Determine the [X, Y] coordinate at the center of the cell enclosing the given text.  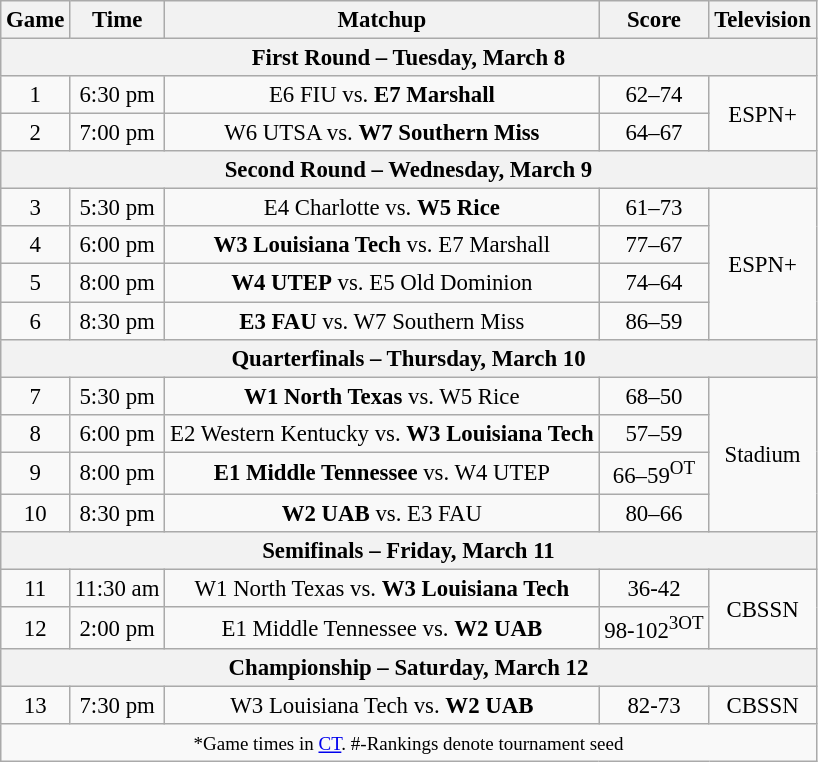
W4 UTEP vs. E5 Old Dominion [382, 283]
W6 UTSA vs. W7 Southern Miss [382, 133]
E1 Middle Tennessee vs. W2 UAB [382, 628]
68–50 [654, 396]
66–59OT [654, 473]
W3 Louisiana Tech vs. E7 Marshall [382, 245]
77–67 [654, 245]
E2 Western Kentucky vs. W3 Louisiana Tech [382, 433]
2:00 pm [118, 628]
Game [36, 20]
3 [36, 208]
First Round – Tuesday, March 8 [408, 58]
7:00 pm [118, 133]
8 [36, 433]
13 [36, 706]
2 [36, 133]
Stadium [762, 454]
57–59 [654, 433]
9 [36, 473]
6 [36, 321]
4 [36, 245]
7:30 pm [118, 706]
Quarterfinals – Thursday, March 10 [408, 358]
Time [118, 20]
Semifinals – Friday, March 11 [408, 551]
E6 FIU vs. E7 Marshall [382, 95]
61–73 [654, 208]
W3 Louisiana Tech vs. W2 UAB [382, 706]
Championship – Saturday, March 12 [408, 668]
W1 North Texas vs. W3 Louisiana Tech [382, 588]
1 [36, 95]
36-42 [654, 588]
E3 FAU vs. W7 Southern Miss [382, 321]
12 [36, 628]
*Game times in CT. #-Rankings denote tournament seed [408, 743]
E4 Charlotte vs. W5 Rice [382, 208]
86–59 [654, 321]
62–74 [654, 95]
11:30 am [118, 588]
Score [654, 20]
W2 UAB vs. E3 FAU [382, 513]
W1 North Texas vs. W5 Rice [382, 396]
7 [36, 396]
10 [36, 513]
E1 Middle Tennessee vs. W4 UTEP [382, 473]
74–64 [654, 283]
64–67 [654, 133]
6:30 pm [118, 95]
80–66 [654, 513]
82-73 [654, 706]
98-1023OT [654, 628]
Television [762, 20]
11 [36, 588]
Second Round – Wednesday, March 9 [408, 170]
Matchup [382, 20]
5 [36, 283]
